Determine the [X, Y] coordinate at the center of the cell enclosing the given text.  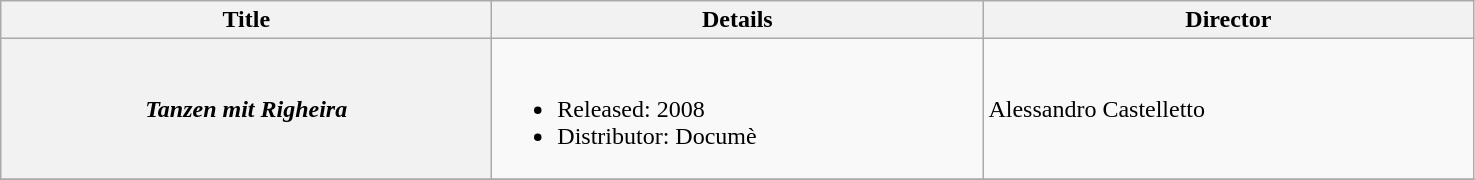
Details [738, 20]
Alessandro Castelletto [1228, 109]
Title [246, 20]
Tanzen mit Righeira [246, 109]
Released: 2008Distributor: Documè [738, 109]
Director [1228, 20]
